Output the (x, y) coordinate of the center of the cell containing the given text.  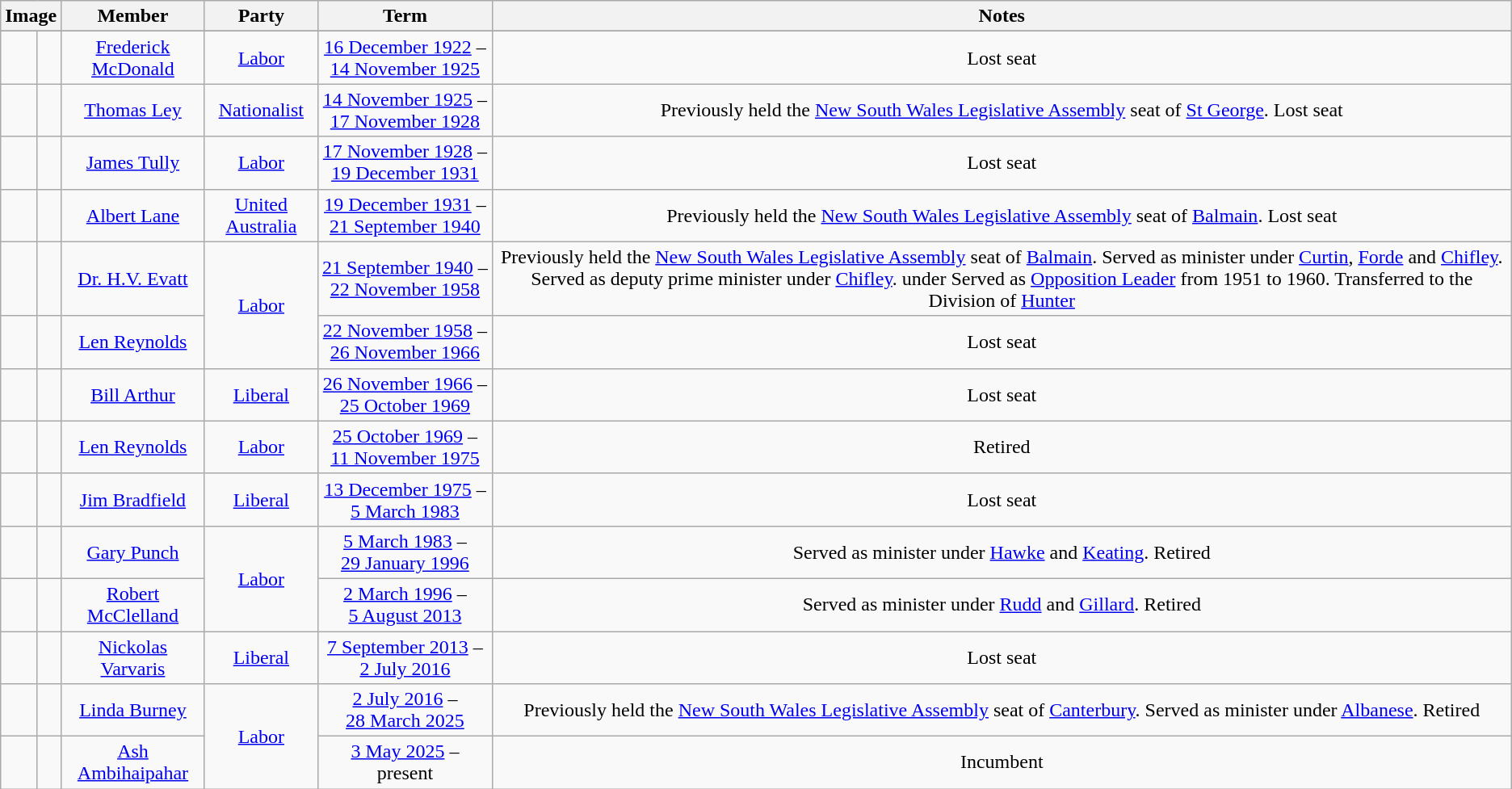
14 November 1925 –17 November 1928 (405, 110)
22 November 1958 –26 November 1966 (405, 342)
16 December 1922 –14 November 1925 (405, 58)
Gary Punch (132, 552)
13 December 1975 –5 March 1983 (405, 499)
19 December 1931 –21 September 1940 (405, 215)
17 November 1928 –19 December 1931 (405, 163)
7 September 2013 –2 July 2016 (405, 657)
Notes (1002, 16)
2 March 1996 –5 August 2013 (405, 604)
Previously held the New South Wales Legislative Assembly seat of Canterbury. Served as minister under Albanese. Retired (1002, 711)
Served as minister under Rudd and Gillard. Retired (1002, 604)
Ash Ambihaipahar (132, 762)
3 May 2025 –present (405, 762)
Albert Lane (132, 215)
Frederick McDonald (132, 58)
5 March 1983 –29 January 1996 (405, 552)
21 September 1940 –22 November 1958 (405, 279)
Robert McClelland (132, 604)
Party (261, 16)
James Tully (132, 163)
Nickolas Varvaris (132, 657)
Image (31, 16)
25 October 1969 –11 November 1975 (405, 447)
2 July 2016 –28 March 2025 (405, 711)
Thomas Ley (132, 110)
Incumbent (1002, 762)
Dr. H.V. Evatt (132, 279)
Previously held the New South Wales Legislative Assembly seat of Balmain. Lost seat (1002, 215)
Term (405, 16)
Served as minister under Hawke and Keating. Retired (1002, 552)
United Australia (261, 215)
Jim Bradfield (132, 499)
Linda Burney (132, 711)
Nationalist (261, 110)
Previously held the New South Wales Legislative Assembly seat of St George. Lost seat (1002, 110)
Bill Arthur (132, 394)
Retired (1002, 447)
26 November 1966 –25 October 1969 (405, 394)
Member (132, 16)
